From the cell containing the given text, extract its center point as [X, Y] coordinate. 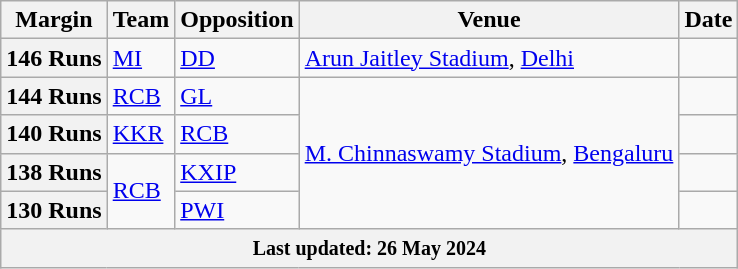
MI [141, 58]
138 Runs [54, 172]
DD [237, 58]
144 Runs [54, 96]
Opposition [237, 20]
130 Runs [54, 210]
KKR [141, 134]
Venue [489, 20]
GL [237, 96]
KXIP [237, 172]
Date [708, 20]
Arun Jaitley Stadium, Delhi [489, 58]
Team [141, 20]
Margin [54, 20]
Last updated: 26 May 2024 [370, 248]
PWI [237, 210]
M. Chinnaswamy Stadium, Bengaluru [489, 153]
146 Runs [54, 58]
140 Runs [54, 134]
